For the text-containing cell, return its midpoint in [x, y] coordinate format. 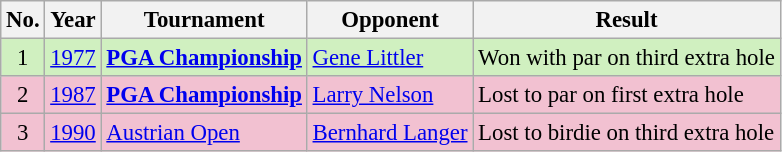
Won with par on third extra hole [626, 58]
2 [23, 95]
Lost to par on first extra hole [626, 95]
3 [23, 133]
Austrian Open [204, 133]
Tournament [204, 20]
1987 [73, 95]
Lost to birdie on third extra hole [626, 133]
1990 [73, 133]
1977 [73, 58]
No. [23, 20]
Year [73, 20]
Gene Littler [390, 58]
Result [626, 20]
Opponent [390, 20]
Bernhard Langer [390, 133]
Larry Nelson [390, 95]
1 [23, 58]
